Scan for the cell matching the given text and deliver its (x, y) coordinate at center. 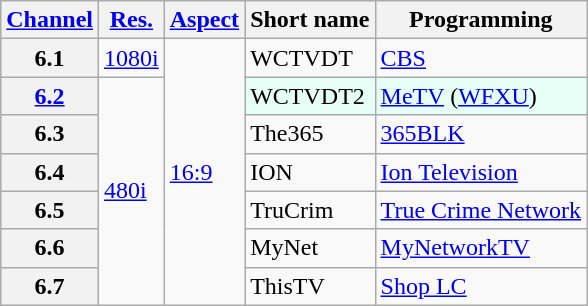
Res. (132, 20)
TruCrim (310, 210)
MeTV (WFXU) (481, 96)
1080i (132, 58)
CBS (481, 58)
Aspect (204, 20)
Programming (481, 20)
6.4 (50, 172)
WCTVDT2 (310, 96)
ION (310, 172)
Short name (310, 20)
6.2 (50, 96)
WCTVDT (310, 58)
Channel (50, 20)
Ion Television (481, 172)
The365 (310, 134)
6.7 (50, 286)
MyNetworkTV (481, 248)
MyNet (310, 248)
Shop LC (481, 286)
16:9 (204, 172)
480i (132, 191)
True Crime Network (481, 210)
ThisTV (310, 286)
6.3 (50, 134)
6.5 (50, 210)
6.1 (50, 58)
6.6 (50, 248)
365BLK (481, 134)
